Extract the (X, Y) coordinate from the center of the cell holding the provided text.  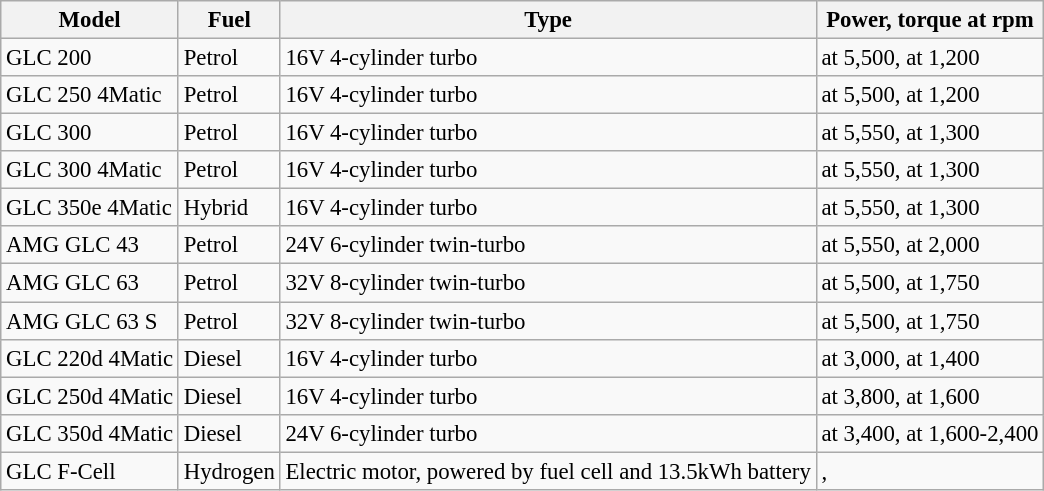
at 3,000, at 1,400 (930, 358)
AMG GLC 63 S (90, 321)
, (930, 471)
24V 6-cylinder twin-turbo (548, 245)
GLC F-Cell (90, 471)
GLC 250d 4Matic (90, 396)
Power, torque at rpm (930, 20)
at 5,550, at 2,000 (930, 245)
GLC 350e 4Matic (90, 208)
at 3,400, at 1,600-2,400 (930, 433)
GLC 200 (90, 58)
Electric motor, powered by fuel cell and 13.5kWh battery (548, 471)
at 3,800, at 1,600 (930, 396)
Model (90, 20)
Hybrid (229, 208)
Fuel (229, 20)
GLC 300 (90, 133)
GLC 350d 4Matic (90, 433)
GLC 220d 4Matic (90, 358)
GLC 250 4Matic (90, 95)
AMG GLC 63 (90, 283)
Type (548, 20)
24V 6-cylinder turbo (548, 433)
Hydrogen (229, 471)
AMG GLC 43 (90, 245)
GLC 300 4Matic (90, 170)
